Scan for the cell matching the given text and deliver its [x, y] coordinate at center. 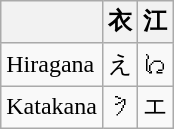
え [120, 64]
衣 [120, 22]
𛀁 [154, 64]
𛀀 [120, 108]
Hiragana [52, 64]
Katakana [52, 108]
エ [154, 108]
江 [154, 22]
